Detect which cell encompasses the target text, then output its (X, Y) center coordinate. 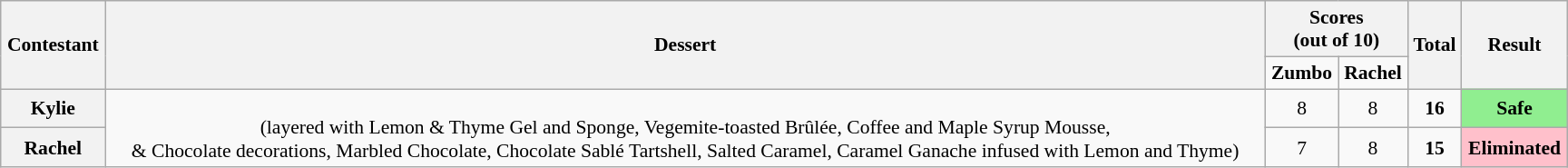
Result (1514, 45)
Dessert (685, 45)
Eliminated (1514, 147)
7 (1301, 147)
16 (1435, 109)
Scores(out of 10) (1336, 29)
Total (1435, 45)
Safe (1514, 109)
Zumbo (1301, 73)
Kylie (53, 109)
Contestant (53, 45)
15 (1435, 147)
